Capture the cell that displays the provided text and extract its (X, Y) central coordinate. 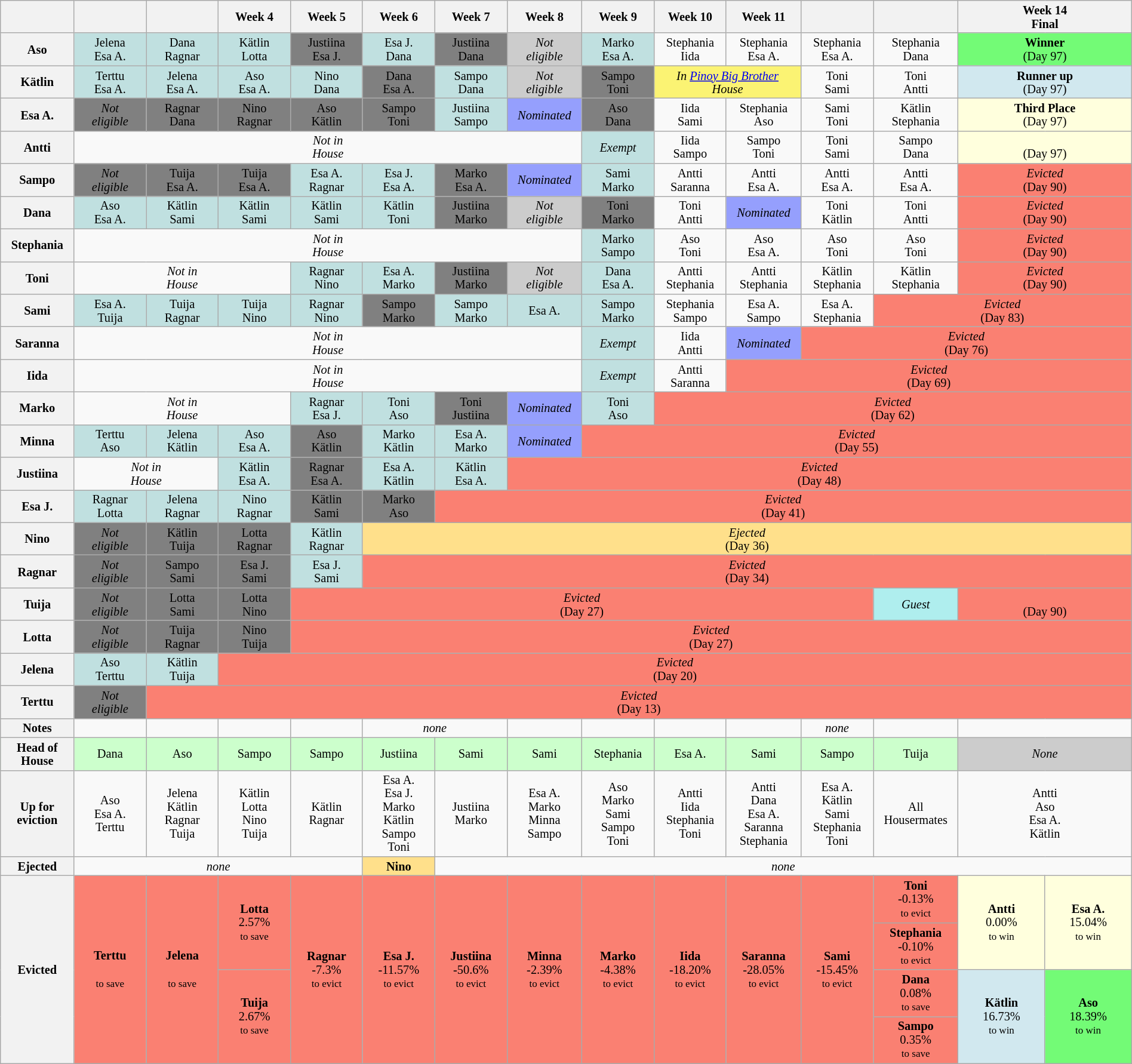
Esa A.MarkoMinnaSampo (545, 813)
Iida (37, 376)
JustiinaEsa J. (327, 49)
Sami-15.45%to evict (837, 970)
Esa A.Tuija (110, 310)
Guest (916, 604)
JustiinaSampo (470, 115)
Ragnar-7.3%to evict (327, 970)
Esa A.Sampo (763, 310)
RagnarEsa J. (327, 408)
Week 7 (470, 17)
None (1045, 754)
AsoTerttu (110, 669)
LottaSami (183, 604)
Toni-0.13%to evict (916, 899)
Evicted(Day 55) (857, 441)
ToniKätlin (837, 213)
AsoEsa A.Terttu (110, 813)
Tuija2.67%to save (254, 1016)
Ragnar (37, 572)
NinoTuija (254, 636)
Evicted(Day 83) (1003, 310)
Esa A.KätlinSamiStephaniaToni (837, 813)
TerttuAso (110, 441)
StephaniaIida (690, 49)
Runner up(Day 97) (1045, 82)
Saranna-28.05%to evict (763, 970)
MarkoKätlin (399, 441)
Evicted(Day 20) (675, 669)
Esa A.Esa J.MarkoKätlinSampoToni (399, 813)
Kätlin (37, 82)
Esa J.Dana (399, 49)
(Day 90) (1045, 604)
Marko (37, 408)
AnttiIidaStephaniaToni (690, 813)
StephaniaDana (916, 49)
Esa A.15.04%to win (1088, 922)
Week 9 (619, 17)
Notes (37, 728)
Toni (37, 278)
Minna (37, 441)
AnttiAsoEsa A.Kätlin (1045, 813)
Ejected (37, 866)
Winner(Day 97) (1045, 49)
In Pinoy Big BrotherHouse (727, 82)
(Day 97) (1045, 147)
StephaniaSampo (690, 310)
Head ofHouse (37, 754)
AnttiDanaEsa A.SarannaStephania (763, 813)
Stephania-0.10%to evict (916, 946)
Jelenato save (183, 970)
Week 11 (763, 17)
IidaSami (690, 115)
Week 10 (690, 17)
Antti (37, 147)
SamiMarko (619, 180)
JelenaKätlinRagnarTuija (183, 813)
Evicted(Day 34) (747, 572)
Jelena (37, 669)
JelenaKätlin (183, 441)
Terttu (37, 702)
Antti0.00%to win (1002, 922)
ToniJustiina (470, 408)
RagnarLotta (110, 506)
MarkoAso (399, 506)
LottaNino (254, 604)
Up foreviction (37, 813)
Evicted(Day 48) (819, 474)
RagnarDana (183, 115)
JustiinaDana (470, 49)
JelenaRagnar (183, 506)
Esa J.-11.57%to evict (399, 970)
IidaAntti (690, 343)
IidaSampo (690, 147)
AsoMarkoSamiSampoToni (619, 813)
SampoSami (183, 572)
Week 6 (399, 17)
Esa J.Esa A. (399, 180)
Marko-4.38%to evict (619, 970)
DanaRagnar (183, 49)
Evicted(Day 62) (893, 408)
Esa A.Ragnar (327, 180)
Third Place(Day 97) (1045, 115)
AllHousermates (916, 813)
StephaniaAso (763, 115)
RagnarEsa A. (327, 474)
Lotta (37, 636)
MarkoSampo (619, 245)
Evicted (37, 970)
Saranna (37, 343)
Week 8 (545, 17)
Terttuto save (110, 970)
Sampo0.35%to save (916, 1040)
Iida-18.20%to evict (690, 970)
Evicted(Day 76) (967, 343)
Evicted(Day 13) (639, 702)
Dana0.08%to save (916, 994)
Kätlin16.73%to win (1002, 1016)
TerttuEsa A. (110, 82)
Esa A.Kätlin (399, 474)
KätlinToni (399, 213)
Evicted(Day 41) (783, 506)
Minna-2.39%to evict (545, 970)
ToniMarko (619, 213)
Evicted(Day 69) (929, 376)
Aso18.39%to win (1088, 1016)
Week 4 (254, 17)
Esa J. (37, 506)
KätlinLotta (254, 49)
KätlinLottaNinoTuija (254, 813)
Ejected(Day 36) (747, 539)
NinoDana (327, 82)
Justiina-50.6%to evict (470, 970)
AsoDana (619, 115)
Esa A.Stephania (837, 310)
Week 14Final (1045, 17)
SamiToni (837, 115)
LottaRagnar (254, 539)
Lotta2.57%to save (254, 922)
Week 5 (327, 17)
TuijaNino (254, 310)
